Locate the cell with the specified text and output its (X, Y) center coordinate. 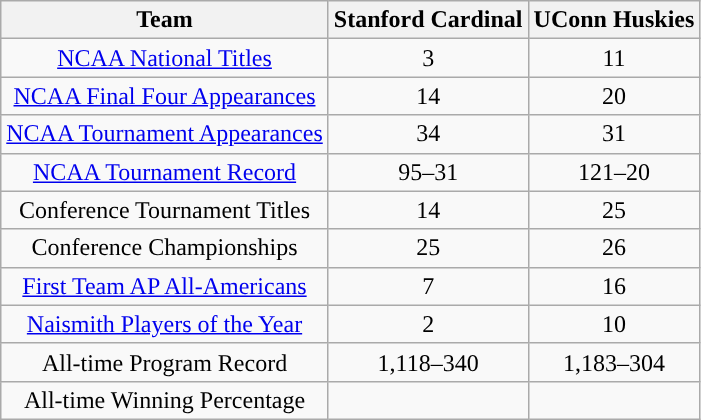
All-time Program Record (165, 362)
NCAA Tournament Appearances (165, 134)
Naismith Players of the Year (165, 324)
Conference Championships (165, 248)
NCAA National Titles (165, 58)
Stanford Cardinal (428, 20)
Conference Tournament Titles (165, 210)
7 (428, 286)
10 (614, 324)
2 (428, 324)
95–31 (428, 172)
NCAA Tournament Record (165, 172)
121–20 (614, 172)
16 (614, 286)
11 (614, 58)
First Team AP All-Americans (165, 286)
31 (614, 134)
3 (428, 58)
20 (614, 96)
1,118–340 (428, 362)
NCAA Final Four Appearances (165, 96)
All-time Winning Percentage (165, 400)
26 (614, 248)
Team (165, 20)
34 (428, 134)
UConn Huskies (614, 20)
1,183–304 (614, 362)
